Determine the (X, Y) coordinate at the center of the cell enclosing the given text.  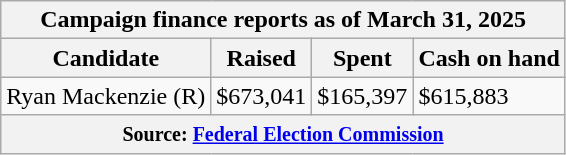
Ryan Mackenzie (R) (106, 96)
Spent (362, 58)
Candidate (106, 58)
Campaign finance reports as of March 31, 2025 (284, 20)
$673,041 (262, 96)
Cash on hand (489, 58)
$615,883 (489, 96)
Raised (262, 58)
$165,397 (362, 96)
Source: Federal Election Commission (284, 134)
